Extract the [X, Y] coordinate from the center of the cell holding the provided text.  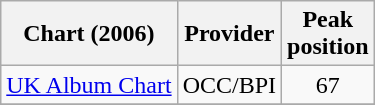
Provider [229, 34]
UK Album Chart [89, 85]
67 [328, 85]
OCC/BPI [229, 85]
Peakposition [328, 34]
Chart (2006) [89, 34]
